Pinpoint the cell where the given text exists, returning its [x, y] midpoint coordinate. 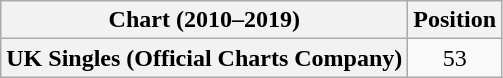
Chart (2010–2019) [204, 20]
Position [455, 20]
53 [455, 58]
UK Singles (Official Charts Company) [204, 58]
